Locate the cell with the specified text and output its (x, y) center coordinate. 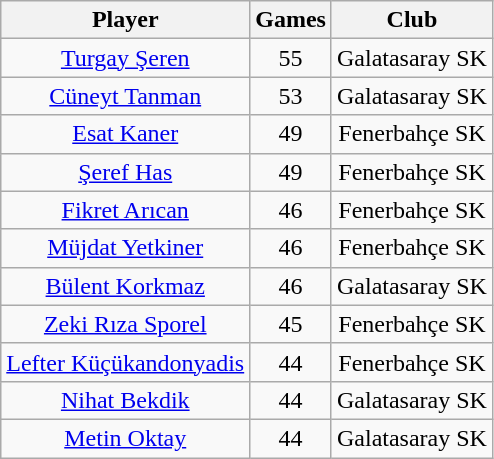
Şeref Has (126, 172)
Lefter Küçükandonyadis (126, 362)
Turgay Şeren (126, 58)
Club (412, 20)
Bülent Korkmaz (126, 286)
Müjdat Yetkiner (126, 248)
53 (291, 96)
45 (291, 324)
Player (126, 20)
Cüneyt Tanman (126, 96)
55 (291, 58)
Games (291, 20)
Esat Kaner (126, 134)
Zeki Rıza Sporel (126, 324)
Nihat Bekdik (126, 400)
Metin Oktay (126, 438)
Fikret Arıcan (126, 210)
